Identify which cell holds the provided text, then report its (X, Y) central coordinate. 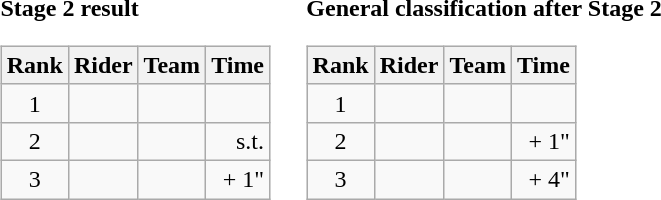
+ 4" (543, 179)
s.t. (238, 141)
